Identify which cell holds the provided text, then report its (x, y) central coordinate. 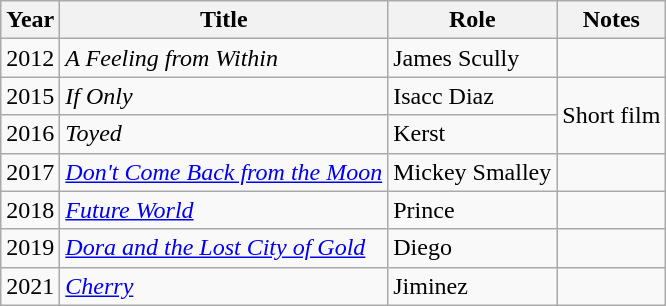
Future World (224, 210)
Isacc Diaz (472, 96)
James Scully (472, 58)
Diego (472, 248)
Jiminez (472, 286)
2019 (30, 248)
A Feeling from Within (224, 58)
2016 (30, 134)
Title (224, 20)
2018 (30, 210)
2015 (30, 96)
2017 (30, 172)
Role (472, 20)
Don't Come Back from the Moon (224, 172)
Kerst (472, 134)
Notes (612, 20)
Prince (472, 210)
2012 (30, 58)
If Only (224, 96)
Cherry (224, 286)
Short film (612, 115)
2021 (30, 286)
Toyed (224, 134)
Mickey Smalley (472, 172)
Year (30, 20)
Dora and the Lost City of Gold (224, 248)
